Search for the cell housing the specified text and yield its [x, y] center coordinate. 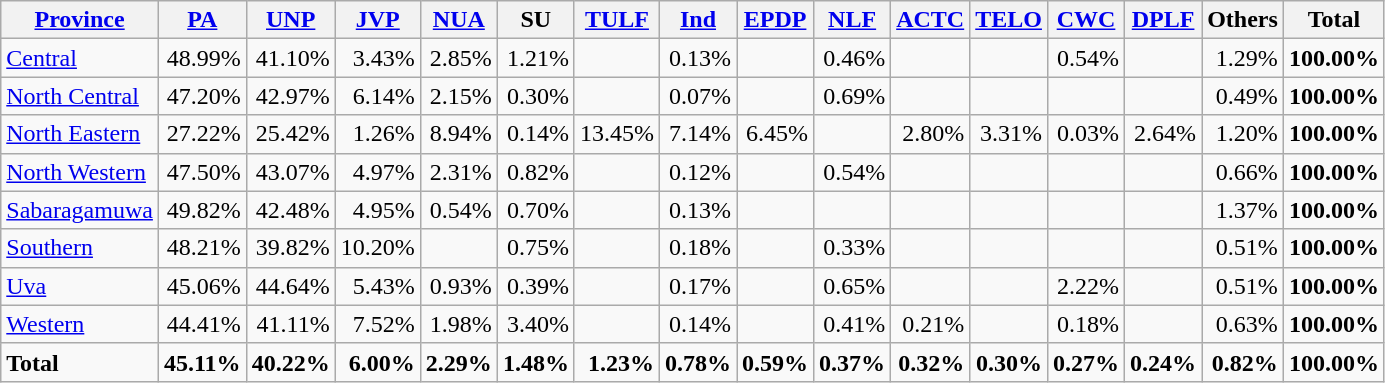
0.59% [776, 362]
1.26% [378, 134]
Sabaragamuwa [80, 210]
0.33% [852, 248]
44.64% [290, 286]
48.21% [202, 248]
1.37% [1243, 210]
Province [80, 20]
Uva [80, 286]
North Central [80, 96]
0.46% [852, 58]
25.42% [290, 134]
45.11% [202, 362]
3.40% [536, 324]
0.12% [698, 172]
10.20% [378, 248]
1.21% [536, 58]
PA [202, 20]
2.85% [458, 58]
0.78% [698, 362]
7.14% [698, 134]
0.39% [536, 286]
NUA [458, 20]
Others [1243, 20]
0.65% [852, 286]
TULF [616, 20]
44.41% [202, 324]
DPLF [1164, 20]
2.29% [458, 362]
0.66% [1243, 172]
27.22% [202, 134]
TELO [1009, 20]
41.11% [290, 324]
0.17% [698, 286]
42.48% [290, 210]
49.82% [202, 210]
0.49% [1243, 96]
40.22% [290, 362]
0.75% [536, 248]
5.43% [378, 286]
UNP [290, 20]
North Western [80, 172]
39.82% [290, 248]
1.23% [616, 362]
2.31% [458, 172]
3.43% [378, 58]
CWC [1086, 20]
0.32% [930, 362]
SU [536, 20]
4.97% [378, 172]
2.80% [930, 134]
7.52% [378, 324]
0.41% [852, 324]
1.98% [458, 324]
2.15% [458, 96]
42.97% [290, 96]
0.27% [1086, 362]
North Eastern [80, 134]
0.03% [1086, 134]
41.10% [290, 58]
2.22% [1086, 286]
Western [80, 324]
3.31% [1009, 134]
6.14% [378, 96]
1.29% [1243, 58]
1.48% [536, 362]
1.20% [1243, 134]
ACTC [930, 20]
4.95% [378, 210]
0.70% [536, 210]
45.06% [202, 286]
0.93% [458, 286]
47.50% [202, 172]
0.07% [698, 96]
13.45% [616, 134]
48.99% [202, 58]
0.63% [1243, 324]
JVP [378, 20]
Ind [698, 20]
NLF [852, 20]
8.94% [458, 134]
6.45% [776, 134]
Central [80, 58]
0.37% [852, 362]
6.00% [378, 362]
EPDP [776, 20]
Southern [80, 248]
0.21% [930, 324]
0.24% [1164, 362]
0.69% [852, 96]
47.20% [202, 96]
43.07% [290, 172]
2.64% [1164, 134]
